For the text-containing cell, return its midpoint in (X, Y) coordinate format. 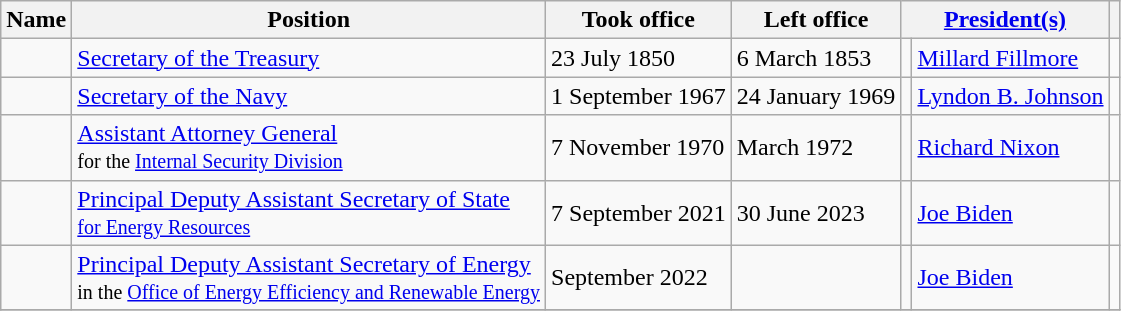
1 September 1967 (639, 96)
7 November 1970 (639, 148)
Millard Fillmore (1010, 58)
Richard Nixon (1010, 148)
6 March 1853 (816, 58)
Name (36, 20)
Principal Deputy Assistant Secretary of Energyin the Office of Energy Efficiency and Renewable Energy (309, 278)
President(s) (1005, 20)
Lyndon B. Johnson (1010, 96)
Secretary of the Navy (309, 96)
Took office (639, 20)
23 July 1850 (639, 58)
Assistant Attorney Generalfor the Internal Security Division (309, 148)
30 June 2023 (816, 212)
Principal Deputy Assistant Secretary of Statefor Energy Resources (309, 212)
24 January 1969 (816, 96)
Secretary of the Treasury (309, 58)
March 1972 (816, 148)
7 September 2021 (639, 212)
Left office (816, 20)
Position (309, 20)
September 2022 (639, 278)
